Scan for the cell matching the given text and deliver its (x, y) coordinate at center. 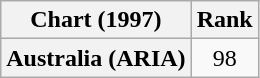
98 (224, 58)
Chart (1997) (96, 20)
Australia (ARIA) (96, 58)
Rank (224, 20)
